Extract the (X, Y) coordinate from the center of the cell holding the provided text.  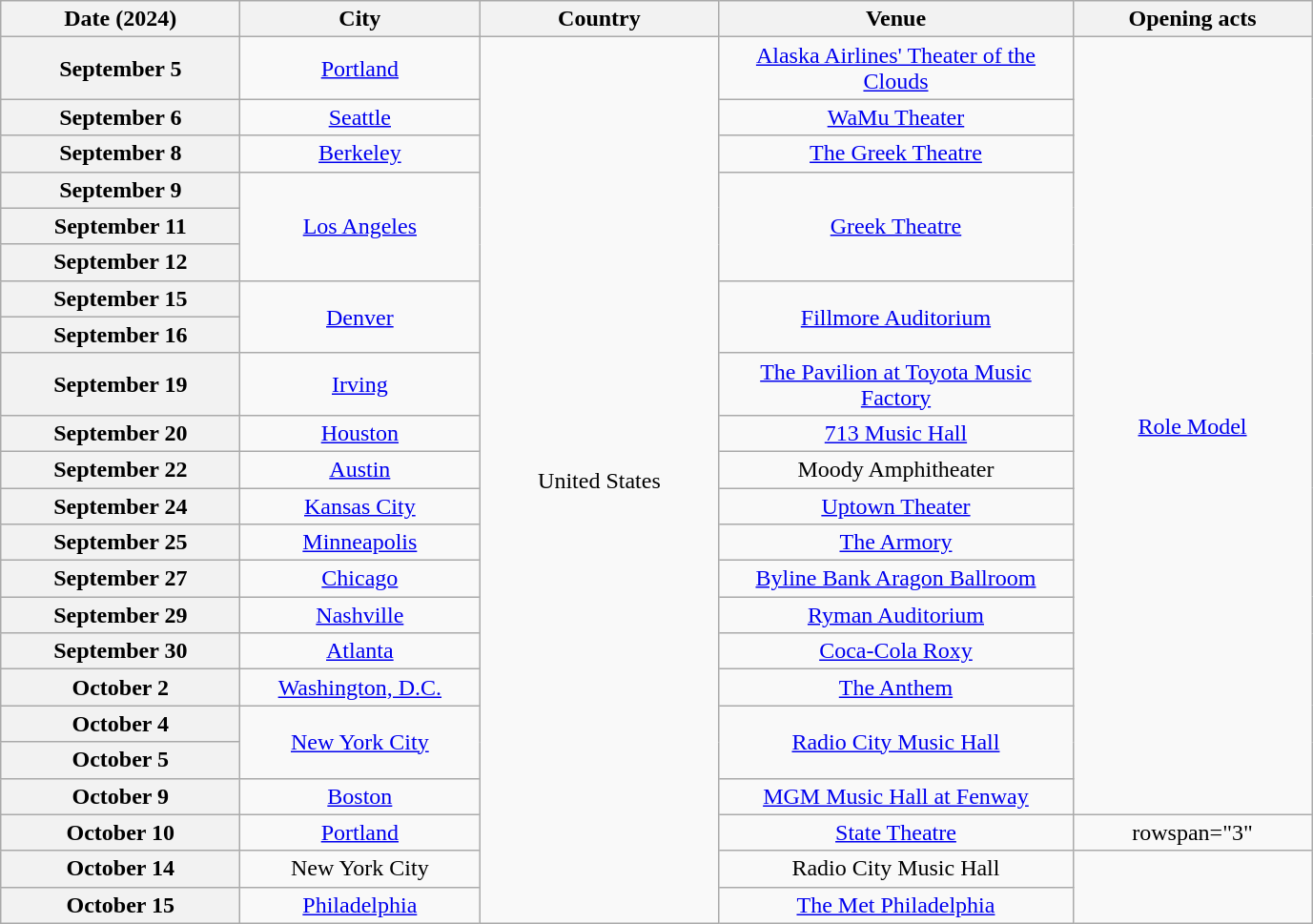
September 29 (120, 615)
Los Angeles (360, 226)
The Met Philadelphia (896, 905)
State Theatre (896, 832)
Philadelphia (360, 905)
September 24 (120, 506)
Ryman Auditorium (896, 615)
The Armory (896, 543)
rowspan="3" (1192, 832)
September 11 (120, 226)
Houston (360, 433)
Venue (896, 19)
United States (599, 481)
October 4 (120, 724)
Alaska Airlines' Theater of the Clouds (896, 69)
Boston (360, 796)
City (360, 19)
WaMu Theater (896, 117)
October 5 (120, 760)
September 30 (120, 651)
Date (2024) (120, 19)
Atlanta (360, 651)
September 27 (120, 579)
MGM Music Hall at Fenway (896, 796)
September 15 (120, 298)
October 14 (120, 869)
September 9 (120, 190)
Seattle (360, 117)
Greek Theatre (896, 226)
Opening acts (1192, 19)
Denver (360, 317)
Uptown Theater (896, 506)
Moody Amphitheater (896, 469)
September 16 (120, 335)
Coca-Cola Roxy (896, 651)
Irving (360, 383)
Chicago (360, 579)
Fillmore Auditorium (896, 317)
Washington, D.C. (360, 688)
September 20 (120, 433)
October 15 (120, 905)
September 19 (120, 383)
Kansas City (360, 506)
713 Music Hall (896, 433)
October 9 (120, 796)
September 6 (120, 117)
Byline Bank Aragon Ballroom (896, 579)
September 22 (120, 469)
The Anthem (896, 688)
Berkeley (360, 154)
The Pavilion at Toyota Music Factory (896, 383)
Austin (360, 469)
October 2 (120, 688)
Country (599, 19)
Nashville (360, 615)
The Greek Theatre (896, 154)
October 10 (120, 832)
September 12 (120, 262)
September 8 (120, 154)
September 25 (120, 543)
Minneapolis (360, 543)
Role Model (1192, 425)
September 5 (120, 69)
